Pinpoint the cell where the given text exists, returning its (x, y) midpoint coordinate. 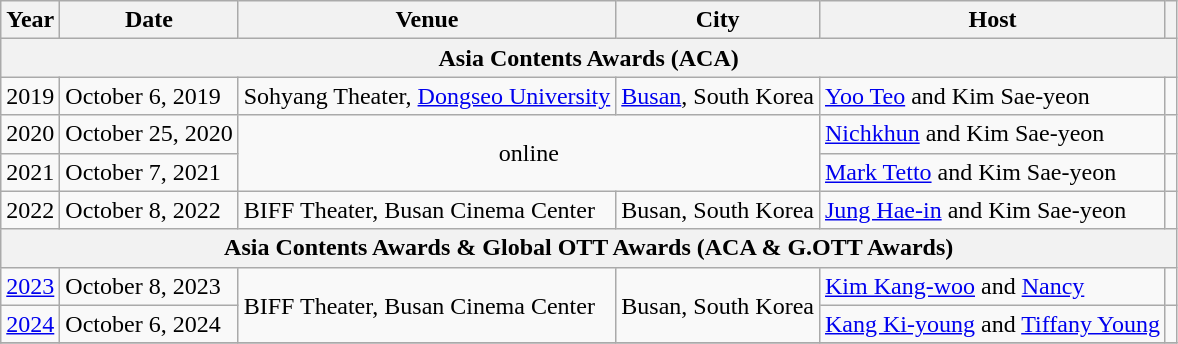
Asia Contents Awards (ACA) (589, 58)
2019 (30, 96)
City (718, 20)
2020 (30, 134)
October 7, 2021 (149, 172)
2024 (30, 324)
Sohyang Theater, Dongseo University (427, 96)
October 8, 2022 (149, 210)
Asia Contents Awards & Global OTT Awards (ACA & G.OTT Awards) (589, 248)
Kim Kang-woo and Nancy (992, 286)
Nichkhun and Kim Sae-yeon (992, 134)
October 6, 2019 (149, 96)
2021 (30, 172)
Host (992, 20)
Kang Ki-young and Tiffany Young (992, 324)
October 8, 2023 (149, 286)
Venue (427, 20)
Jung Hae-in and Kim Sae-yeon (992, 210)
2023 (30, 286)
Date (149, 20)
online (528, 153)
October 25, 2020 (149, 134)
2022 (30, 210)
October 6, 2024 (149, 324)
Yoo Teo and Kim Sae-yeon (992, 96)
Year (30, 20)
Mark Tetto and Kim Sae-yeon (992, 172)
